Scan for the cell matching the given text and deliver its (X, Y) coordinate at center. 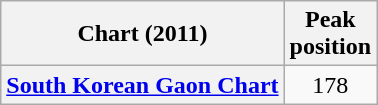
178 (330, 85)
Peakposition (330, 34)
South Korean Gaon Chart (142, 85)
Chart (2011) (142, 34)
